Identify which cell holds the provided text, then report its [x, y] central coordinate. 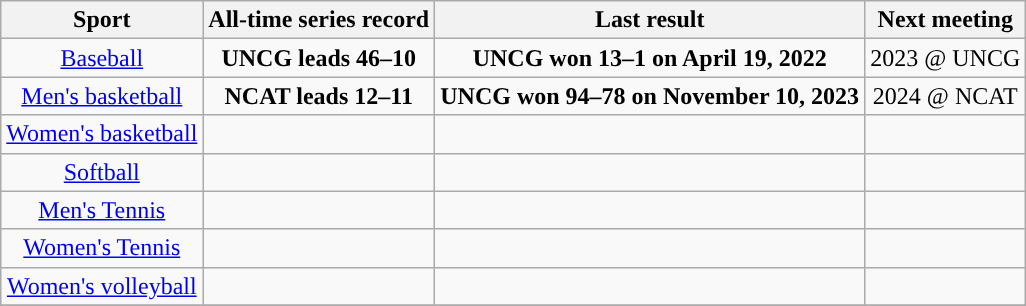
2023 @ UNCG [946, 58]
UNCG won 13–1 on April 19, 2022 [650, 58]
All-time series record [319, 20]
Last result [650, 20]
Baseball [102, 58]
Men's basketball [102, 96]
UNCG won 94–78 on November 10, 2023 [650, 96]
Men's Tennis [102, 210]
Women's Tennis [102, 248]
Next meeting [946, 20]
Women's basketball [102, 134]
UNCG leads 46–10 [319, 58]
Softball [102, 172]
Sport [102, 20]
NCAT leads 12–11 [319, 96]
2024 @ NCAT [946, 96]
Women's volleyball [102, 286]
